Detect which cell encompasses the target text, then output its (x, y) center coordinate. 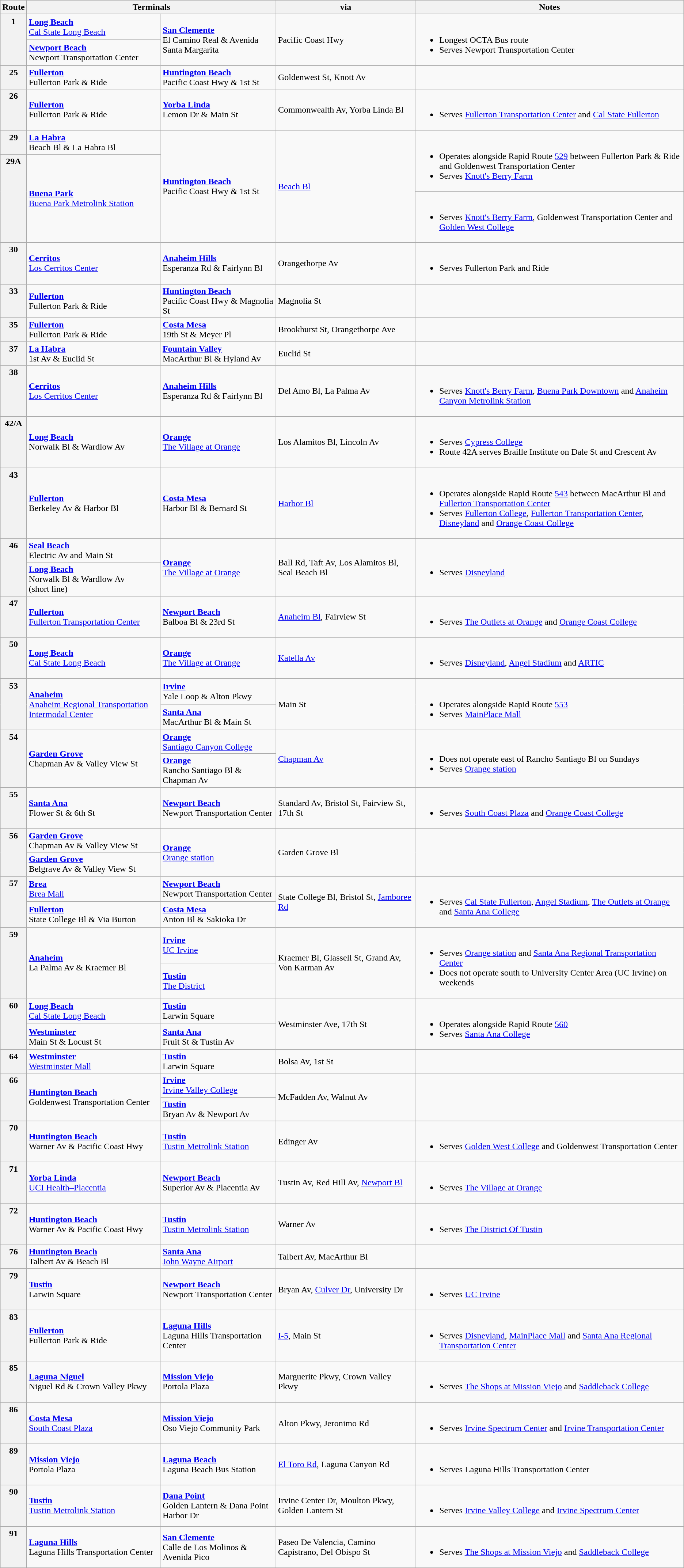
Terminals (151, 7)
Costa Mesa19th St & Meyer Pl (218, 330)
Ball Rd, Taft Av, Los Alamitos Bl, Seal Beach Bl (346, 567)
Long BeachNorwalk Bl & Wardlow Av (94, 442)
La HabraBeach Bl & La Habra Bl (94, 143)
Main St (346, 704)
Kraemer Bl, Glassell St, Grand Av, Von Karman Av (346, 963)
Serves Irvine Spectrum Center and Irvine Transportation Center (550, 1423)
Serves Disneyland (550, 567)
Euclid St (346, 353)
Mission ViejoOso Viejo Community Park (218, 1423)
50 (14, 658)
Serves Golden West College and Goldenwest Transportation Center (550, 1142)
AnaheimAnaheim Regional Transportation Intermodal Center (94, 704)
Route (14, 7)
Chapman Av (346, 759)
TustinThe District (218, 980)
Operates alongside Rapid Route 553Serves MainPlace Mall (550, 704)
Harbor Bl (346, 503)
25 (14, 77)
Longest OCTA Bus routeServes Newport Transportation Center (550, 40)
Serves UC Irvine (550, 1289)
Pacific Coast Hwy (346, 40)
Dana PointGolden Lantern & Dana Point Harbor Dr (218, 1506)
Yorba LindaUCI Health–Placentia (94, 1183)
San ClementeEl Camino Real & Avenida Santa Margarita (218, 40)
Orangethorpe Av (346, 263)
30 (14, 263)
35 (14, 330)
Talbert Av, MacArthur Bl (346, 1257)
60 (14, 1024)
91 (14, 1547)
Huntington BeachGoldenwest Transportation Center (94, 1097)
Costa MesaAnton Bl & Sakioka Dr (218, 914)
Warner Av (346, 1224)
Buena ParkBuena Park Metrolink Station (94, 198)
BreaBrea Mall (94, 889)
Paseo De Valencia, Camino Capistrano, Del Obispo St (346, 1547)
Costa MesaHarbor Bl & Bernard St (218, 503)
Does not operate east of Rancho Santiago Bl on SundaysServes Orange station (550, 759)
42/A (14, 442)
Serves Cal State Fullerton, Angel Stadium, The Outlets at Orange and Santa Ana College (550, 902)
89 (14, 1464)
Bryan Av, Culver Dr, University Dr (346, 1289)
55 (14, 808)
Huntington BeachPacific Coast Hwy & Magnolia St (218, 301)
Operates alongside Rapid Route 560Serves Santa Ana College (550, 1024)
Serves Knott's Berry Farm, Buena Park Downtown and Anaheim Canyon Metrolink Station (550, 391)
37 (14, 353)
Serves Laguna Hills Transportation Center (550, 1464)
54 (14, 759)
FullertonState College Bl & Via Burton (94, 914)
Tustin Av, Red Hill Av, Newport Bl (346, 1183)
59 (14, 963)
Serves The Village at Orange (550, 1183)
TustinBryan Av & Newport Av (218, 1109)
Huntington BeachTalbert Av & Beach Bl (94, 1257)
85 (14, 1382)
Serves Fullerton Transportation Center and Cal State Fullerton (550, 110)
Goldenwest St, Knott Av (346, 77)
Serves South Coast Plaza and Orange Coast College (550, 808)
46 (14, 567)
Long BeachNorwalk Bl & Wardlow Av(short line) (94, 579)
43 (14, 503)
56 (14, 852)
Garden GroveBelgrave Av & Valley View St (94, 864)
IrvineIrvine Valley College (218, 1085)
1 (14, 40)
FullertonFullerton Transportation Center (94, 617)
Anaheim Bl, Fairview St (346, 617)
Del Amo Bl, La Palma Av (346, 391)
86 (14, 1423)
WestminsterMain St & Locust St (94, 1037)
72 (14, 1224)
71 (14, 1183)
Katella Av (346, 658)
via (346, 7)
Brookhurst St, Orangethorpe Ave (346, 330)
Serves Disneyland, Angel Stadium and ARTIC (550, 658)
Seal BeachElectric Av and Main St (94, 550)
McFadden Av, Walnut Av (346, 1097)
Alton Pkwy, Jeronimo Rd (346, 1423)
OrangeSantiago Canyon College (218, 742)
I-5, Main St (346, 1336)
Serves The District Of Tustin (550, 1224)
53 (14, 704)
AnaheimLa Palma Av & Kraemer Bl (94, 963)
Edinger Av (346, 1142)
Serves The Outlets at Orange and Orange Coast College (550, 617)
64 (14, 1061)
WestminsterWestminster Mall (94, 1061)
33 (14, 301)
90 (14, 1506)
Newport BeachSuperior Av & Placentia Av (218, 1183)
El Toro Rd, Laguna Canyon Rd (346, 1464)
Irvine Center Dr, Moulton Pkwy, Golden Lantern St (346, 1506)
29A (14, 198)
OrangeOrange station (218, 852)
Santa AnaFlower St & 6th St (94, 808)
Serves Irvine Valley College and Irvine Spectrum Center (550, 1506)
Santa AnaJohn Wayne Airport (218, 1257)
FullertonBerkeley Av & Harbor Bl (94, 503)
Notes (550, 7)
79 (14, 1289)
Commonwealth Av, Yorba Linda Bl (346, 110)
OrangeRancho Santiago Bl & Chapman Av (218, 770)
Serves Orange station and Santa Ana Regional Transportation CenterDoes not operate south to University Center Area (UC Irvine) on weekends (550, 963)
Bolsa Av, 1st St (346, 1061)
Santa AnaFruit St & Tustin Av (218, 1037)
Garden Grove Bl (346, 852)
Newport BeachBalboa Bl & 23rd St (218, 617)
Laguna NiguelNiguel Rd & Crown Valley Pkwy (94, 1382)
26 (14, 110)
Los Alamitos Bl, Lincoln Av (346, 442)
IrvineUC Irvine (218, 945)
Westminster Ave, 17th St (346, 1024)
38 (14, 391)
Laguna BeachLaguna Beach Bus Station (218, 1464)
Yorba LindaLemon Dr & Main St (218, 110)
Serves Knott's Berry Farm, Goldenwest Transportation Center and Golden West College (550, 217)
29 (14, 143)
State College Bl, Bristol St, Jamboree Rd (346, 902)
83 (14, 1336)
Beach Bl (346, 186)
Santa AnaMacArthur Bl & Main St (218, 717)
Costa MesaSouth Coast Plaza (94, 1423)
76 (14, 1257)
Marguerite Pkwy, Crown Valley Pkwy (346, 1382)
Serves Fullerton Park and Ride (550, 263)
San ClementeCalle de Los Molinos & Avenida Pico (218, 1547)
47 (14, 617)
70 (14, 1142)
Standard Av, Bristol St, Fairview St, 17th St (346, 808)
Fountain ValleyMacArthur Bl & Hyland Av (218, 353)
57 (14, 902)
Serves Cypress CollegeRoute 42A serves Braille Institute on Dale St and Crescent Av (550, 442)
IrvineYale Loop & Alton Pkwy (218, 692)
Serves Disneyland, MainPlace Mall and Santa Ana Regional Transportation Center (550, 1336)
Magnolia St (346, 301)
66 (14, 1097)
La Habra1st Av & Euclid St (94, 353)
Operates alongside Rapid Route 529 between Fullerton Park & Ride and Goldenwest Transportation CenterServes Knott's Berry Farm (550, 161)
